Provide the [x, y] coordinate of the cell's center where the given text is located.  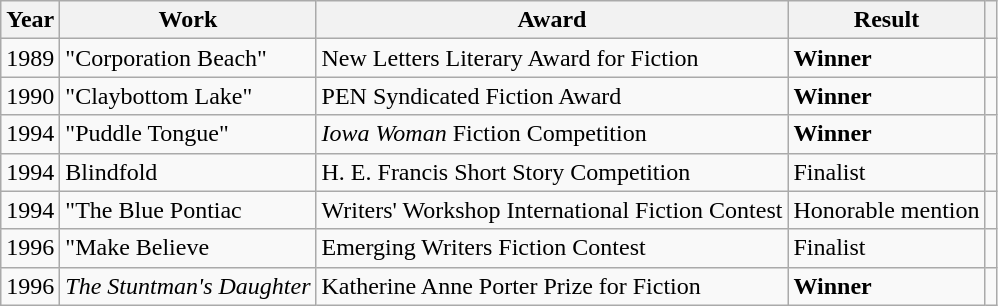
New Letters Literary Award for Fiction [552, 58]
"Corporation Beach" [188, 58]
Writers' Workshop International Fiction Contest [552, 210]
"Puddle Tongue" [188, 134]
"Claybottom Lake" [188, 96]
The Stuntman's Daughter [188, 286]
H. E. Francis Short Story Competition [552, 172]
Katherine Anne Porter Prize for Fiction [552, 286]
Award [552, 20]
Blindfold [188, 172]
Emerging Writers Fiction Contest [552, 248]
Year [30, 20]
1989 [30, 58]
"Make Believe [188, 248]
"The Blue Pontiac [188, 210]
Iowa Woman Fiction Competition [552, 134]
Honorable mention [886, 210]
1990 [30, 96]
Result [886, 20]
PEN Syndicated Fiction Award [552, 96]
Work [188, 20]
